Return the (X, Y) coordinate for the center point of the cell that contains the specified text.  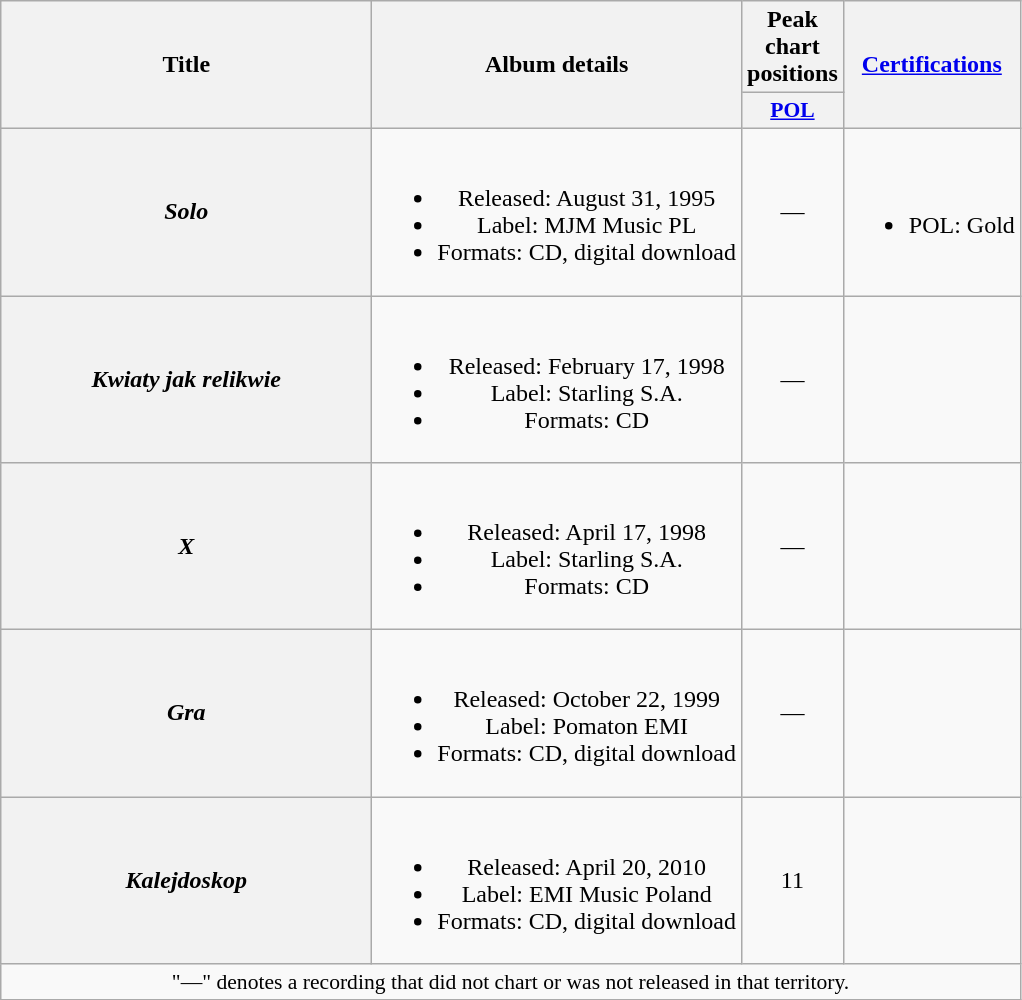
"—" denotes a recording that did not chart or was not released in that territory. (511, 982)
POL (793, 111)
Kalejdoskop (186, 880)
11 (793, 880)
Gra (186, 714)
Album details (557, 65)
Released: February 17, 1998Label: Starling S.A.Formats: CD (557, 380)
Released: April 17, 1998Label: Starling S.A.Formats: CD (557, 546)
Solo (186, 212)
Released: August 31, 1995Label: MJM Music PLFormats: CD, digital download (557, 212)
Kwiaty jak relikwie (186, 380)
POL: Gold (932, 212)
Peak chart positions (793, 47)
X (186, 546)
Title (186, 65)
Released: April 20, 2010Label: EMI Music PolandFormats: CD, digital download (557, 880)
Released: October 22, 1999Label: Pomaton EMIFormats: CD, digital download (557, 714)
Certifications (932, 65)
